Detect which cell encompasses the target text, then output its (x, y) center coordinate. 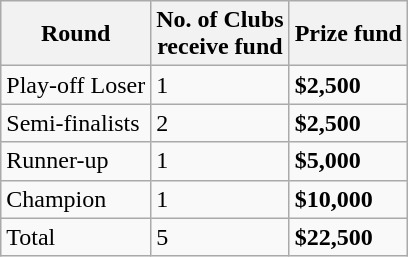
$22,500 (348, 237)
No. of Clubsreceive fund (220, 34)
Semi-finalists (76, 123)
Prize fund (348, 34)
Play-off Loser (76, 85)
Champion (76, 199)
Total (76, 237)
Round (76, 34)
$10,000 (348, 199)
2 (220, 123)
5 (220, 237)
Runner-up (76, 161)
$5,000 (348, 161)
